Output the [X, Y] coordinate of the center of the cell containing the given text.  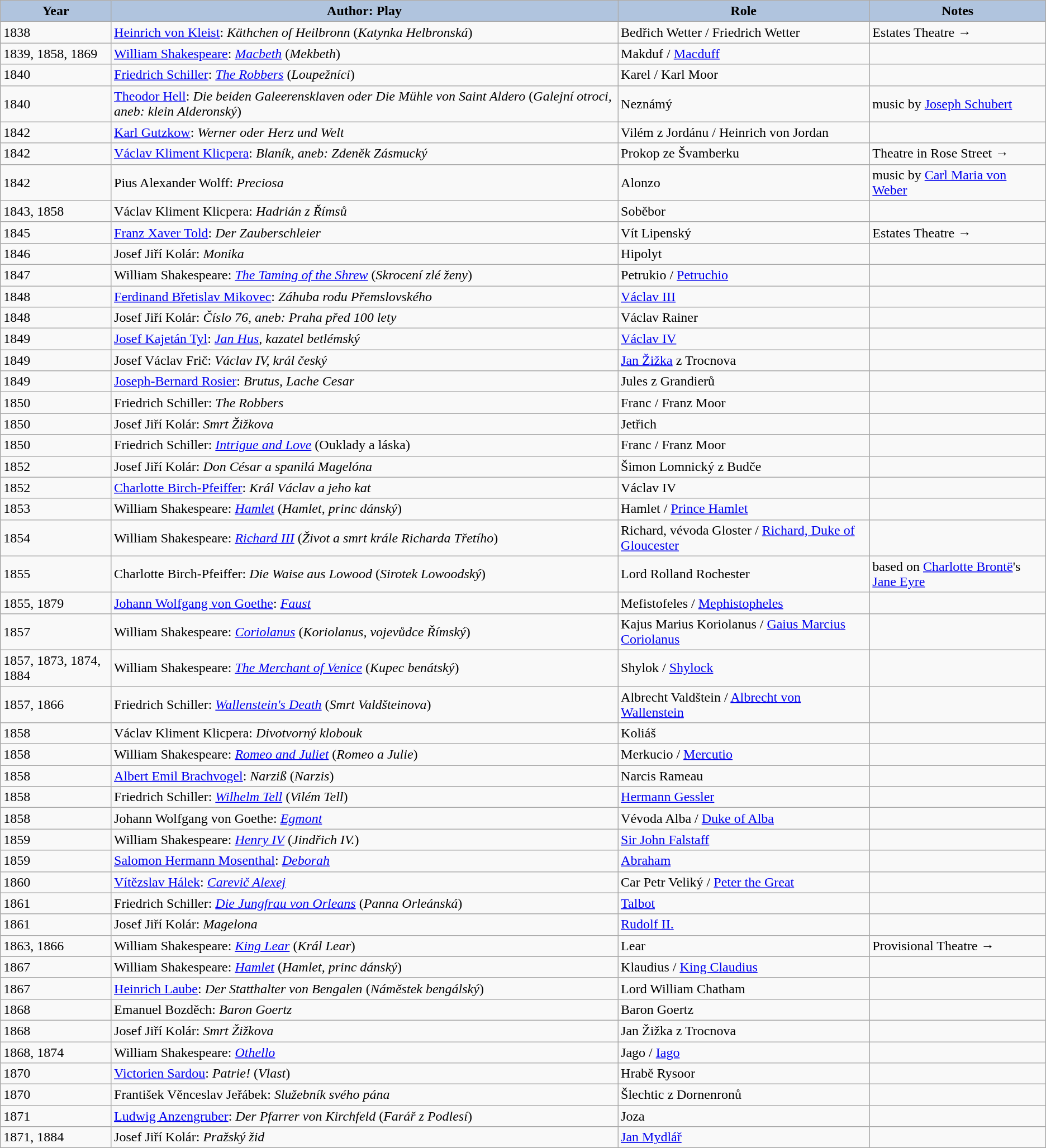
Year [56, 11]
Jan Mydlář [744, 1137]
Pius Alexander Wolff: Preciosa [364, 182]
Makduf / Macduff [744, 54]
Šlechtic z Dornenronů [744, 1095]
William Shakespeare: Coriolanus (Koriolanus, vojevůdce Římský) [364, 631]
music by Carl Maria von Weber [958, 182]
Salomon Hermann Mosenthal: Deborah [364, 861]
Šimon Lomnický z Budče [744, 466]
Lear [744, 946]
Richard, vévoda Gloster / Richard, Duke of Gloucester [744, 537]
1855, 1879 [56, 603]
Franz Xaver Told: Der Zauberschleier [364, 232]
Václav Kliment Klicpera: Hadrián z Římsů [364, 211]
music by Joseph Schubert [958, 104]
Notes [958, 11]
Role [744, 11]
Hermann Gessler [744, 797]
Ludwig Anzengruber: Der Pfarrer von Kirchfeld (Farář z Podlesí) [364, 1116]
1839, 1858, 1869 [56, 54]
Vilém z Jordánu / Heinrich von Jordan [744, 132]
Hipolyt [744, 254]
Friedrich Schiller: Die Jungfrau von Orleans (Panna Orleánská) [364, 903]
Heinrich Laube: Der Statthalter von Bengalen (Náměstek bengálský) [364, 988]
Karel / Karl Moor [744, 75]
Friedrich Schiller: Wilhelm Tell (Vilém Tell) [364, 797]
Baron Goertz [744, 1009]
Albrecht Valdštein / Albrecht von Wallenstein [744, 704]
Friedrich Schiller: The Robbers (Loupežníci) [364, 75]
Merkucio / Mercutio [744, 755]
Rudolf II. [744, 925]
Author: Play [364, 11]
Joseph-Bernard Rosier: Brutus, Lache Cesar [364, 382]
1854 [56, 537]
Friedrich Schiller: The Robbers [364, 403]
Josef Jiří Kolár: Monika [364, 254]
Talbot [744, 903]
Charlotte Birch-Pfeiffer: Die Waise aus Lowood (Sirotek Lowoodský) [364, 574]
Abraham [744, 861]
Josef Kajetán Tyl: Jan Hus, kazatel betlémský [364, 339]
Václav Kliment Klicpera: Divotvorný klobouk [364, 733]
1853 [56, 509]
1871, 1884 [56, 1137]
Albert Emil Brachvogel: Narziß (Narzis) [364, 776]
Josef Jiří Kolár: Pražský žid [364, 1137]
Vítězslav Hálek: Carevič Alexej [364, 882]
Johann Wolfgang von Goethe: Faust [364, 603]
William Shakespeare: Romeo and Juliet (Romeo a Julie) [364, 755]
1871 [56, 1116]
Hrabě Rysoor [744, 1074]
Petrukio / Petruchio [744, 275]
Prokop ze Švamberku [744, 154]
Vít Lipenský [744, 232]
Václav III [744, 297]
Emanuel Bozděch: Baron Goertz [364, 1009]
Kajus Marius Koriolanus / Gaius Marcius Coriolanus [744, 631]
Lord Rolland Rochester [744, 574]
1838 [56, 32]
1863, 1866 [56, 946]
Provisional Theatre → [958, 946]
Koliáš [744, 733]
Václav Rainer [744, 318]
1857 [56, 631]
1857, 1873, 1874, 1884 [56, 668]
Joza [744, 1116]
Alonzo [744, 182]
Hamlet / Prince Hamlet [744, 509]
Car Petr Veliký / Peter the Great [744, 882]
William Shakespeare: The Merchant of Venice (Kupec benátský) [364, 668]
Vévoda Alba / Duke of Alba [744, 818]
Karl Gutzkow: Werner oder Herz und Welt [364, 132]
William Shakespeare: King Lear (Král Lear) [364, 946]
Václav Kliment Klicpera: Blaník, aneb: Zdeněk Zásmucký [364, 154]
Victorien Sardou: Patrie! (Vlast) [364, 1074]
1868, 1874 [56, 1052]
Mefistofeles / Mephistopheles [744, 603]
Friedrich Schiller: Intrigue and Love (Ouklady a láska) [364, 445]
William Shakespeare: Othello [364, 1052]
1847 [56, 275]
Bedřich Wetter / Friedrich Wetter [744, 32]
František Věnceslav Jeřábek: Služebník svého pána [364, 1095]
Josef Jiří Kolár: Číslo 76, aneb: Praha před 100 lety [364, 318]
Soběbor [744, 211]
1846 [56, 254]
Jules z Grandierů [744, 382]
1860 [56, 882]
1855 [56, 574]
Heinrich von Kleist: Käthchen of Heilbronn (Katynka Helbronská) [364, 32]
Neznámý [744, 104]
Friedrich Schiller: Wallenstein's Death (Smrt Valdšteinova) [364, 704]
based on Charlotte Brontë's Jane Eyre [958, 574]
Lord William Chatham [744, 988]
1857, 1866 [56, 704]
Josef Jiří Kolár: Don César a spanilá Magelóna [364, 466]
1843, 1858 [56, 211]
Shylok / Shylock [744, 668]
William Shakespeare: Richard III (Život a smrt krále Richarda Třetího) [364, 537]
Josef Václav Frič: Václav IV, král český [364, 360]
1845 [56, 232]
Theodor Hell: Die beiden Galeerensklaven oder Die Mühle von Saint Aldero (Galejní otroci, aneb: klein Alderonský) [364, 104]
Narcis Rameau [744, 776]
William Shakespeare: Henry IV (Jindřich IV.) [364, 840]
Johann Wolfgang von Goethe: Egmont [364, 818]
Ferdinand Břetislav Mikovec: Záhuba rodu Přemslovského [364, 297]
Jetřich [744, 424]
Theatre in Rose Street → [958, 154]
Sir John Falstaff [744, 840]
Josef Jiří Kolár: Magelona [364, 925]
William Shakespeare: Macbeth (Mekbeth) [364, 54]
Klaudius / King Claudius [744, 967]
William Shakespeare: The Taming of the Shrew (Skrocení zlé ženy) [364, 275]
Jago / Iago [744, 1052]
Charlotte Birch-Pfeiffer: Král Václav a jeho kat [364, 488]
